Provide the (X, Y) coordinate of the cell's center where the given text is located.  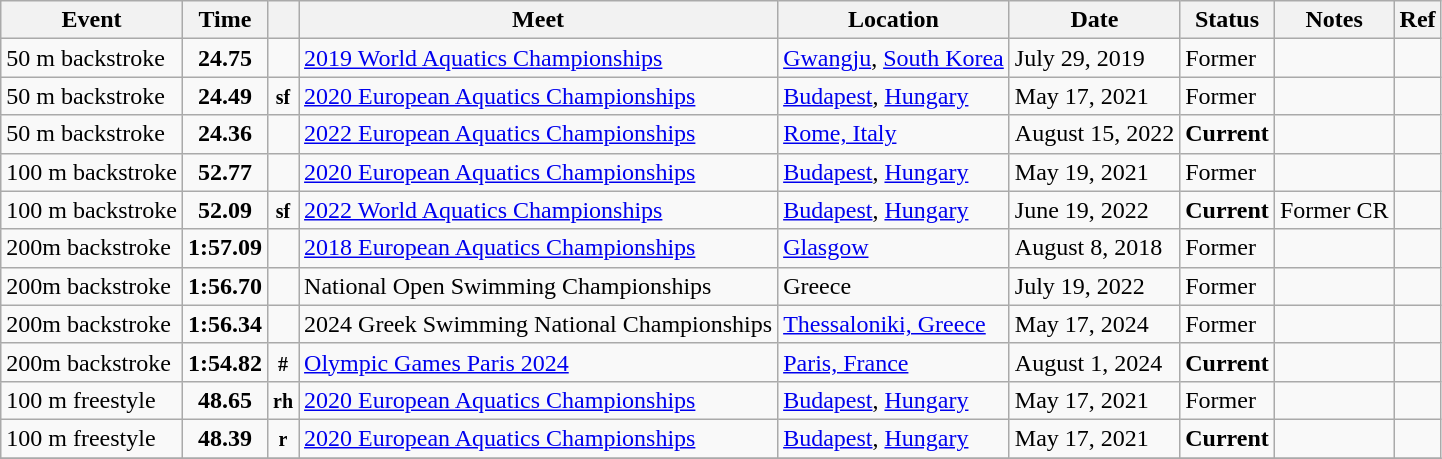
Glasgow (894, 248)
Rome, Italy (894, 134)
June 19, 2022 (1094, 210)
Notes (1334, 20)
Meet (538, 20)
August 8, 2018 (1094, 248)
r (282, 438)
52.77 (224, 172)
2024 Greek Swimming National Championships (538, 324)
Olympic Games Paris 2024 (538, 362)
August 1, 2024 (1094, 362)
rh (282, 400)
48.39 (224, 438)
52.09 (224, 210)
Time (224, 20)
48.65 (224, 400)
August 15, 2022 (1094, 134)
# (282, 362)
Date (1094, 20)
Paris, France (894, 362)
July 19, 2022 (1094, 286)
24.75 (224, 58)
2022 World Aquatics Championships (538, 210)
1:56.70 (224, 286)
May 17, 2024 (1094, 324)
1:56.34 (224, 324)
Former CR (1334, 210)
Event (92, 20)
Ref (1418, 20)
2019 World Aquatics Championships (538, 58)
24.49 (224, 96)
1:57.09 (224, 248)
2022 European Aquatics Championships (538, 134)
Thessaloniki, Greece (894, 324)
Status (1228, 20)
July 29, 2019 (1094, 58)
24.36 (224, 134)
May 19, 2021 (1094, 172)
Greece (894, 286)
Gwangju, South Korea (894, 58)
1:54.82 (224, 362)
Location (894, 20)
2018 European Aquatics Championships (538, 248)
National Open Swimming Championships (538, 286)
